Determine the [X, Y] coordinate at the center of the cell enclosing the given text.  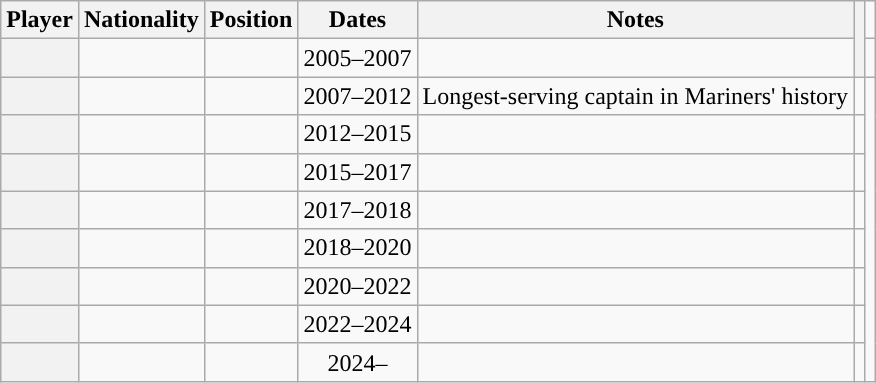
Dates [358, 20]
Notes [636, 20]
2005–2007 [358, 58]
2012–2015 [358, 134]
2022–2024 [358, 324]
Player [40, 20]
2007–2012 [358, 96]
Longest-serving captain in Mariners' history [636, 96]
2015–2017 [358, 172]
2017–2018 [358, 210]
2024– [358, 362]
Position [251, 20]
Nationality [141, 20]
2018–2020 [358, 248]
2020–2022 [358, 286]
